Identify which cell holds the provided text, then report its (x, y) central coordinate. 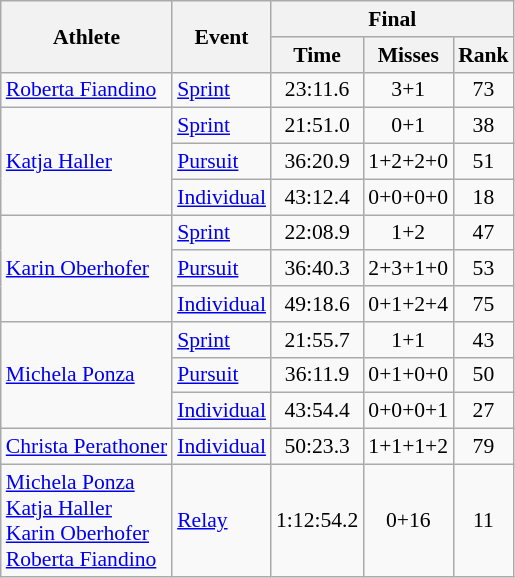
53 (484, 269)
22:08.9 (317, 233)
Relay (222, 520)
Michela PonzaKatja HallerKarin OberhoferRoberta Fiandino (86, 520)
21:55.7 (317, 340)
0+16 (408, 520)
Roberta Fiandino (86, 90)
3+1 (408, 90)
Misses (408, 55)
23:11.6 (317, 90)
27 (484, 411)
2+3+1+0 (408, 269)
79 (484, 447)
0+0+0+1 (408, 411)
49:18.6 (317, 304)
0+0+0+0 (408, 197)
Event (222, 36)
Katja Haller (86, 162)
18 (484, 197)
0+1+2+4 (408, 304)
1+2+2+0 (408, 162)
Final (392, 19)
0+1+0+0 (408, 375)
36:20.9 (317, 162)
50:23.3 (317, 447)
43:12.4 (317, 197)
Time (317, 55)
50 (484, 375)
Karin Oberhofer (86, 268)
Rank (484, 55)
Michela Ponza (86, 376)
38 (484, 126)
Athlete (86, 36)
11 (484, 520)
36:11.9 (317, 375)
0+1 (408, 126)
1+2 (408, 233)
75 (484, 304)
36:40.3 (317, 269)
73 (484, 90)
Christa Perathoner (86, 447)
1:12:54.2 (317, 520)
51 (484, 162)
21:51.0 (317, 126)
47 (484, 233)
43:54.4 (317, 411)
43 (484, 340)
1+1+1+2 (408, 447)
1+1 (408, 340)
